Provide the (X, Y) coordinate of the cell's center where the given text is located.  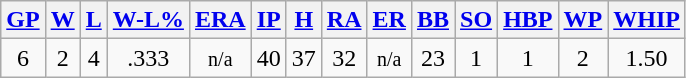
L (94, 20)
40 (268, 58)
WHIP (647, 20)
W (62, 20)
4 (94, 58)
32 (344, 58)
IP (268, 20)
WP (583, 20)
ER (389, 20)
H (304, 20)
.333 (148, 58)
GP (23, 20)
RA (344, 20)
BB (432, 20)
W-L% (148, 20)
6 (23, 58)
HBP (528, 20)
ERA (220, 20)
23 (432, 58)
1.50 (647, 58)
SO (476, 20)
37 (304, 58)
